Pinpoint the cell where the given text exists, returning its (x, y) midpoint coordinate. 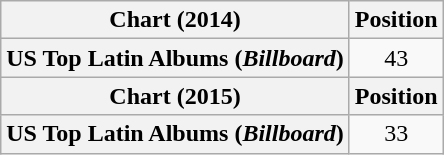
Chart (2014) (176, 20)
43 (396, 58)
33 (396, 134)
Chart (2015) (176, 96)
